Find where the given text appears and provide that cell's center as [x, y] coordinate. 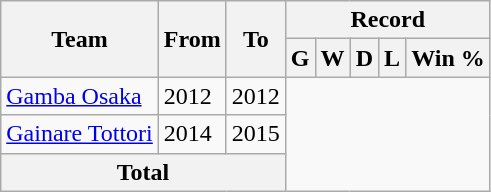
Gainare Tottori [80, 134]
D [364, 58]
Team [80, 39]
W [332, 58]
From [192, 39]
G [300, 58]
2015 [256, 134]
Gamba Osaka [80, 96]
Total [144, 172]
L [392, 58]
2014 [192, 134]
Win % [448, 58]
To [256, 39]
Record [388, 20]
